For the text-containing cell, return its midpoint in [x, y] coordinate format. 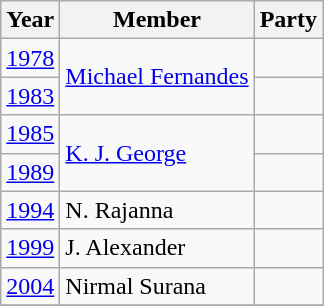
2004 [30, 286]
Party [288, 20]
1999 [30, 248]
Michael Fernandes [157, 77]
N. Rajanna [157, 210]
1983 [30, 96]
Year [30, 20]
1978 [30, 58]
Nirmal Surana [157, 286]
1985 [30, 134]
Member [157, 20]
J. Alexander [157, 248]
K. J. George [157, 153]
1989 [30, 172]
1994 [30, 210]
